Return (x, y) of the center of cell containing provided text 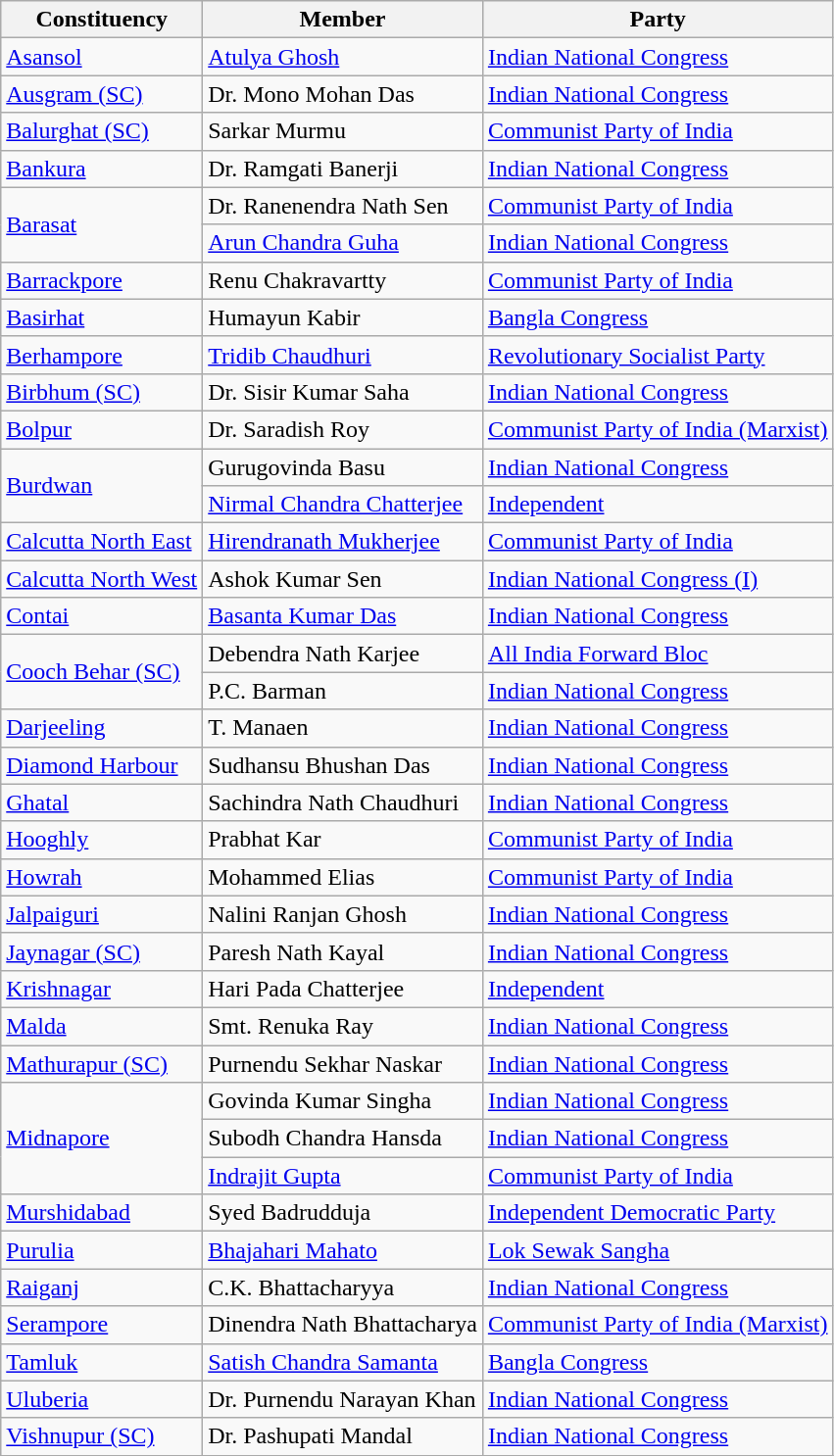
Basirhat (102, 317)
Independent Democratic Party (658, 1213)
T. Manaen (343, 728)
Diamond Harbour (102, 765)
Humayun Kabir (343, 317)
Barasat (102, 224)
Revolutionary Socialist Party (658, 355)
Party (658, 20)
Tamluk (102, 1362)
Smt. Renuka Ray (343, 1026)
P.C. Barman (343, 691)
Nirmal Chandra Chatterjee (343, 505)
Ashok Kumar Sen (343, 579)
Balurghat (SC) (102, 131)
Basanta Kumar Das (343, 616)
Birbhum (SC) (102, 392)
Berhampore (102, 355)
Dr. Mono Mohan Das (343, 94)
Ghatal (102, 802)
Gurugovinda Basu (343, 467)
Satish Chandra Samanta (343, 1362)
Howrah (102, 877)
Govinda Kumar Singha (343, 1101)
Asansol (102, 57)
Bhajahari Mahato (343, 1250)
Purnendu Sekhar Naskar (343, 1063)
Mathurapur (SC) (102, 1063)
Calcutta North West (102, 579)
Murshidabad (102, 1213)
Dr. Ramgati Banerji (343, 169)
Renu Chakravartty (343, 280)
Sudhansu Bhushan Das (343, 765)
Ausgram (SC) (102, 94)
Nalini Ranjan Ghosh (343, 914)
Raiganj (102, 1287)
Serampore (102, 1325)
Paresh Nath Kayal (343, 951)
Barrackpore (102, 280)
Bolpur (102, 429)
Syed Badrudduja (343, 1213)
Darjeeling (102, 728)
Indian National Congress (I) (658, 579)
Atulya Ghosh (343, 57)
Mohammed Elias (343, 877)
Krishnagar (102, 989)
Debendra Nath Karjee (343, 654)
Arun Chandra Guha (343, 243)
Dinendra Nath Bhattacharya (343, 1325)
Malda (102, 1026)
Vishnupur (SC) (102, 1436)
Hirendranath Mukherjee (343, 542)
Jalpaiguri (102, 914)
C.K. Bhattacharyya (343, 1287)
Dr. Pashupati Mandal (343, 1436)
Tridib Chaudhuri (343, 355)
Constituency (102, 20)
Jaynagar (SC) (102, 951)
Hooghly (102, 840)
Midnapore (102, 1139)
Purulia (102, 1250)
All India Forward Bloc (658, 654)
Sachindra Nath Chaudhuri (343, 802)
Contai (102, 616)
Member (343, 20)
Prabhat Kar (343, 840)
Indrajit Gupta (343, 1176)
Dr. Purnendu Narayan Khan (343, 1399)
Subodh Chandra Hansda (343, 1139)
Burdwan (102, 486)
Dr. Ranenendra Nath Sen (343, 206)
Cooch Behar (SC) (102, 672)
Sarkar Murmu (343, 131)
Calcutta North East (102, 542)
Hari Pada Chatterjee (343, 989)
Dr. Saradish Roy (343, 429)
Uluberia (102, 1399)
Lok Sewak Sangha (658, 1250)
Dr. Sisir Kumar Saha (343, 392)
Bankura (102, 169)
